For the text-containing cell, return its midpoint in [X, Y] coordinate format. 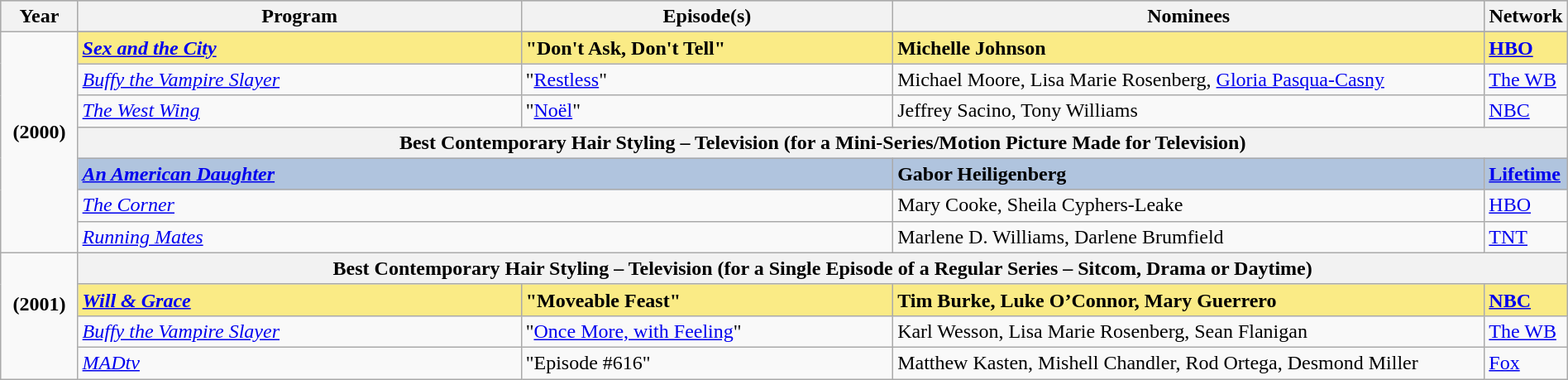
"Episode #616" [706, 363]
"Restless" [706, 79]
Best Contemporary Hair Styling – Television (for a Mini-Series/Motion Picture Made for Television) [822, 142]
Mary Cooke, Sheila Cyphers-Leake [1189, 205]
Matthew Kasten, Mishell Chandler, Rod Ortega, Desmond Miller [1189, 363]
An American Daughter [485, 174]
The Corner [485, 205]
Year [40, 17]
"Noël" [706, 111]
Sex and the City [299, 48]
Michael Moore, Lisa Marie Rosenberg, Gloria Pasqua-Casny [1189, 79]
(2001) [40, 315]
Gabor Heiligenberg [1189, 174]
Running Mates [485, 237]
"Moveable Feast" [706, 300]
Will & Grace [299, 300]
Network [1526, 17]
Jeffrey Sacino, Tony Williams [1189, 111]
Tim Burke, Luke O’Connor, Mary Guerrero [1189, 300]
Michelle Johnson [1189, 48]
Lifetime [1526, 174]
The West Wing [299, 111]
Episode(s) [706, 17]
(2000) [40, 142]
Fox [1526, 363]
Nominees [1189, 17]
Marlene D. Williams, Darlene Brumfield [1189, 237]
MADtv [299, 363]
TNT [1526, 237]
Karl Wesson, Lisa Marie Rosenberg, Sean Flanigan [1189, 331]
"Don't Ask, Don't Tell" [706, 48]
Program [299, 17]
Best Contemporary Hair Styling – Television (for a Single Episode of a Regular Series – Sitcom, Drama or Daytime) [822, 268]
"Once More, with Feeling" [706, 331]
